Return [X, Y] of the center of cell containing provided text 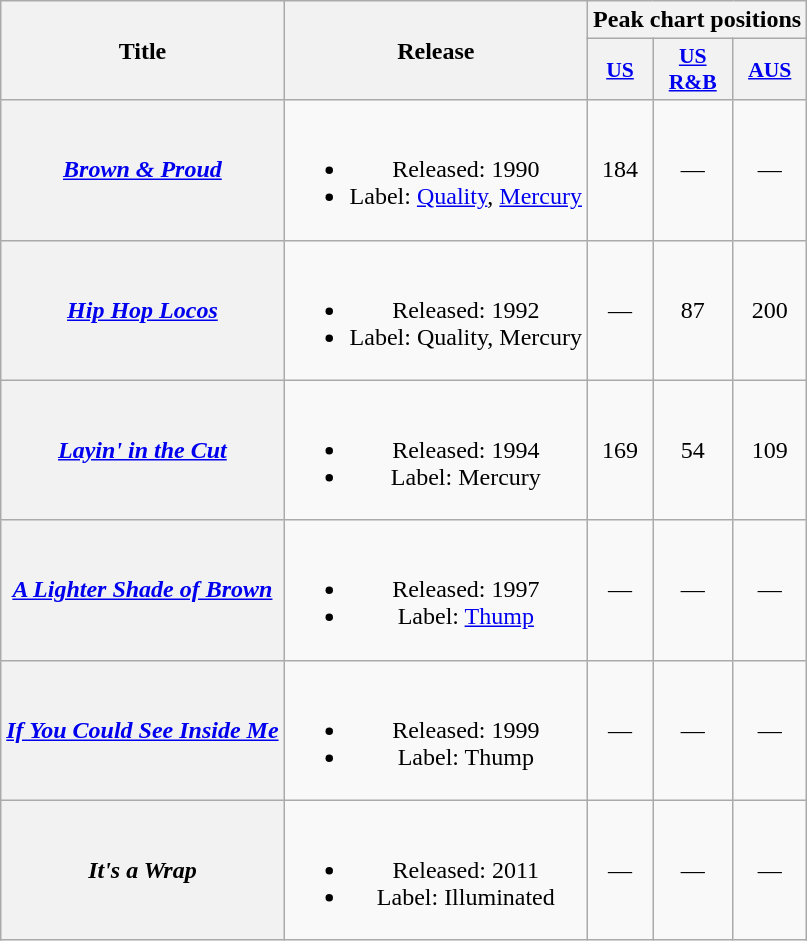
Released: 1997Label: Thump [436, 590]
It's a Wrap [142, 870]
USR&B [693, 70]
Released: 1999Label: Thump [436, 730]
Release [436, 50]
87 [693, 310]
Title [142, 50]
Released: 2011Label: Illuminated [436, 870]
Released: 1992Label: Quality, Mercury [436, 310]
If You Could See Inside Me [142, 730]
Released: 1990Label: Quality, Mercury [436, 170]
184 [620, 170]
A Lighter Shade of Brown [142, 590]
200 [770, 310]
AUS [770, 70]
Brown & Proud [142, 170]
Peak chart positions [698, 20]
US [620, 70]
Layin' in the Cut [142, 450]
54 [693, 450]
169 [620, 450]
109 [770, 450]
Hip Hop Locos [142, 310]
Released: 1994Label: Mercury [436, 450]
